Locate the cell with the specified text and output its [X, Y] center coordinate. 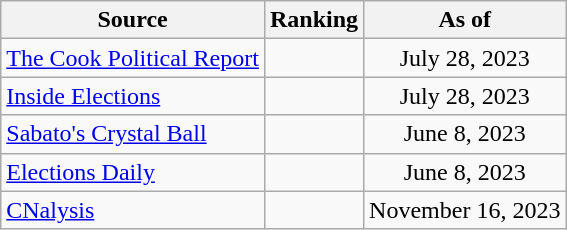
Ranking [314, 20]
Inside Elections [133, 96]
Elections Daily [133, 172]
As of [465, 20]
The Cook Political Report [133, 58]
Source [133, 20]
Sabato's Crystal Ball [133, 134]
November 16, 2023 [465, 210]
CNalysis [133, 210]
